Extract the (x, y) coordinate from the center of the cell holding the provided text.  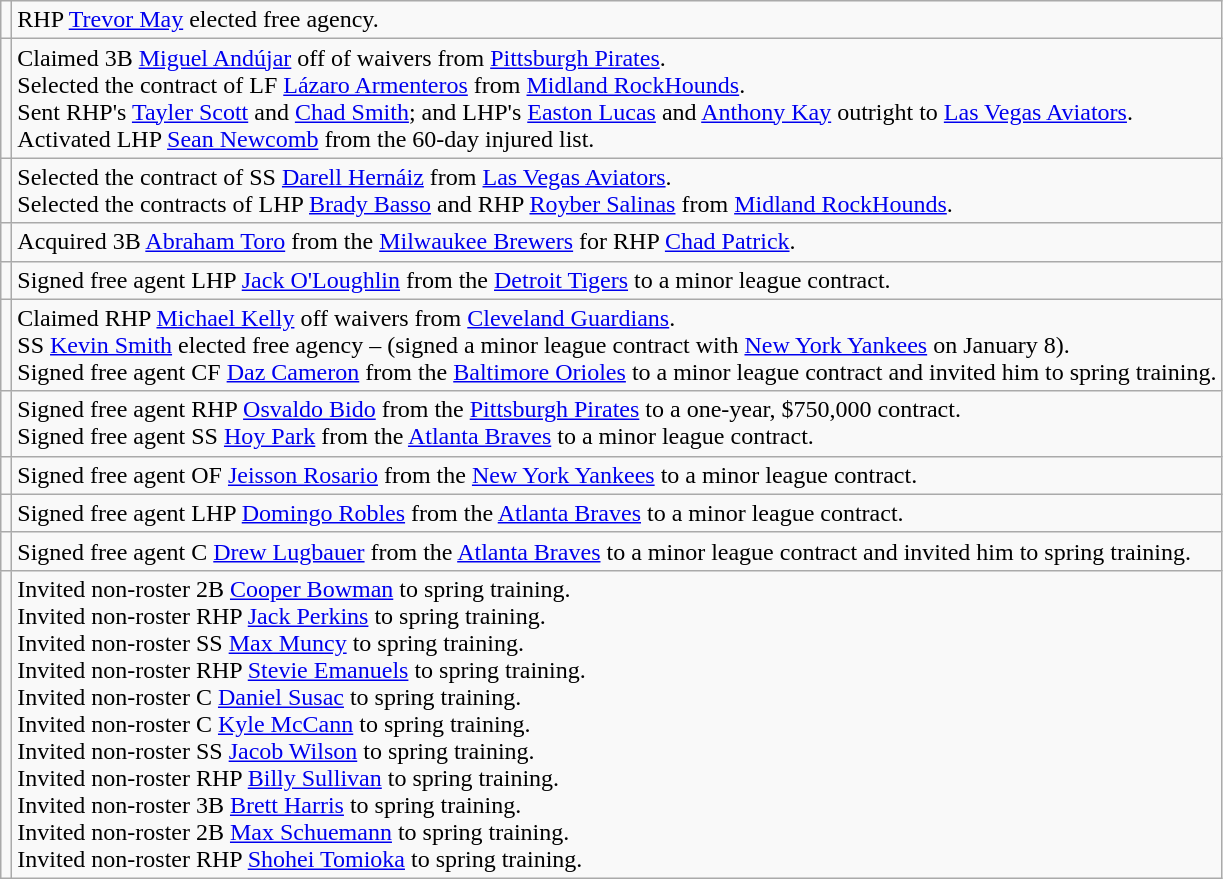
RHP Trevor May elected free agency. (617, 20)
Signed free agent LHP Domingo Robles from the Atlanta Braves to a minor league contract. (617, 513)
Signed free agent LHP Jack O'Loughlin from the Detroit Tigers to a minor league contract. (617, 280)
Signed free agent C Drew Lugbauer from the Atlanta Braves to a minor league contract and invited him to spring training. (617, 551)
Signed free agent OF Jeisson Rosario from the New York Yankees to a minor league contract. (617, 475)
Acquired 3B Abraham Toro from the Milwaukee Brewers for RHP Chad Patrick. (617, 242)
